Capture the cell that displays the provided text and extract its (x, y) central coordinate. 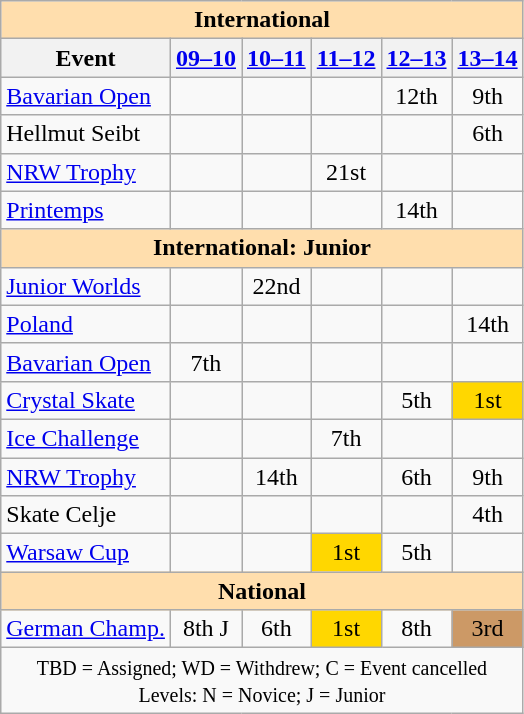
Junior Worlds (86, 286)
11–12 (346, 58)
21st (346, 172)
Ice Challenge (86, 438)
International (262, 20)
12th (416, 96)
Poland (86, 324)
Event (86, 58)
National (262, 591)
International: Junior (262, 248)
German Champ. (86, 629)
3rd (488, 629)
TBD = Assigned; WD = Withdrew; C = Event cancelled Levels: N = Novice; J = Junior (262, 680)
13–14 (488, 58)
4th (488, 515)
8th (416, 629)
12–13 (416, 58)
22nd (277, 286)
Hellmut Seibt (86, 134)
10–11 (277, 58)
Warsaw Cup (86, 553)
09–10 (206, 58)
8th J (206, 629)
Skate Celje (86, 515)
Printemps (86, 210)
Crystal Skate (86, 400)
